Return (X, Y) of the center of cell containing provided text 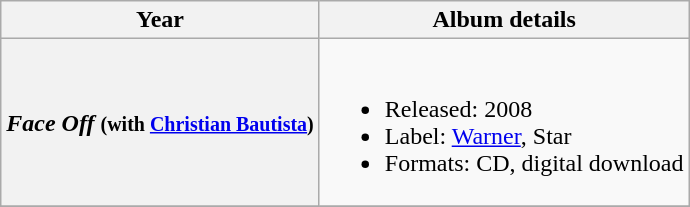
Year (160, 20)
Album details (504, 20)
Face Off (with Christian Bautista) (160, 122)
Released: 2008Label: Warner, StarFormats: CD, digital download (504, 122)
